Pinpoint the cell where the given text exists, returning its [X, Y] midpoint coordinate. 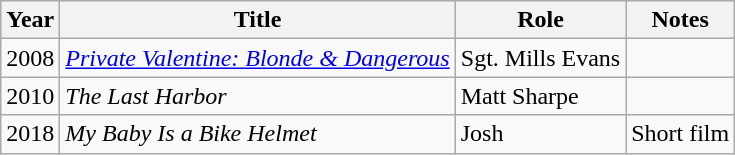
Short film [680, 134]
2010 [30, 96]
Sgt. Mills Evans [540, 58]
Notes [680, 20]
Title [258, 20]
Year [30, 20]
Josh [540, 134]
Role [540, 20]
2018 [30, 134]
Private Valentine: Blonde & Dangerous [258, 58]
The Last Harbor [258, 96]
Matt Sharpe [540, 96]
My Baby Is a Bike Helmet [258, 134]
2008 [30, 58]
